Return the [X, Y] coordinate for the center point of the cell that contains the specified text.  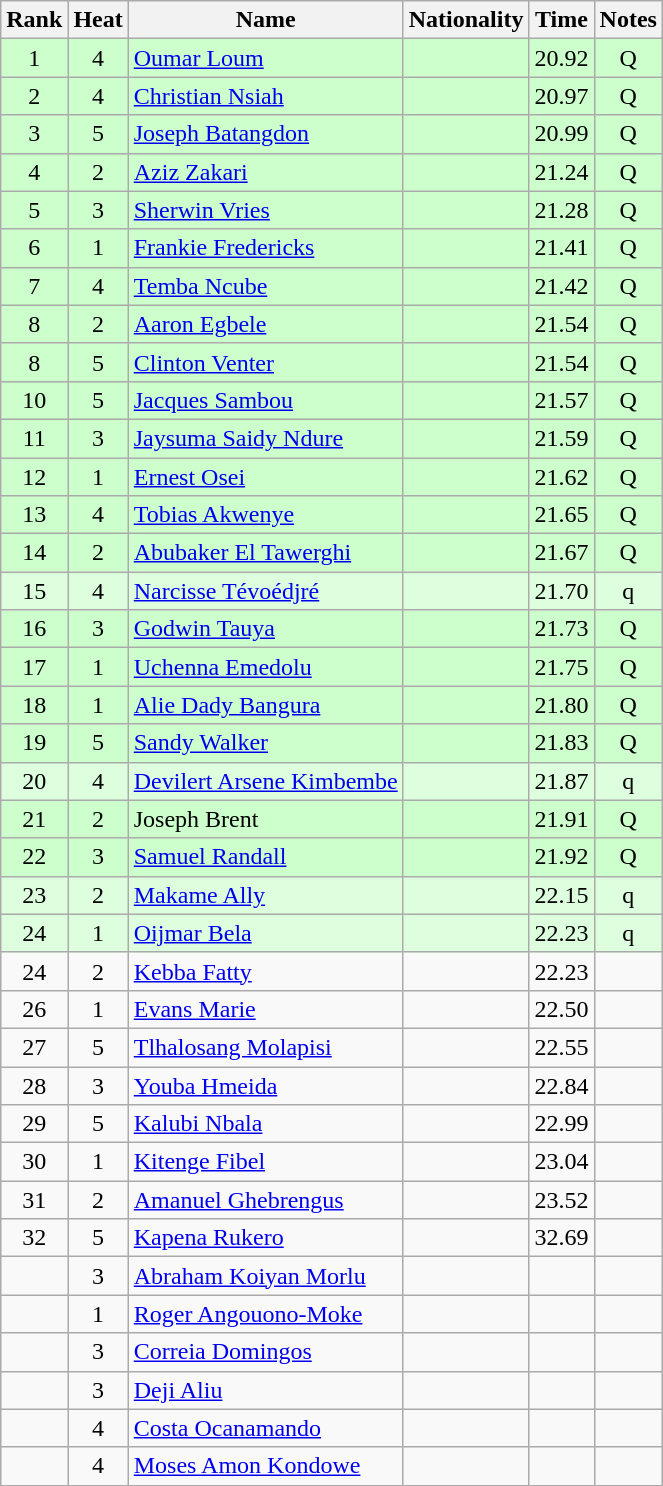
Jaysuma Saidy Ndure [266, 438]
Alie Dady Bangura [266, 705]
Time [562, 20]
Costa Ocanamando [266, 1428]
32 [34, 1238]
Name [266, 20]
22.15 [562, 895]
12 [34, 477]
21.42 [562, 286]
22.99 [562, 1124]
18 [34, 705]
Oijmar Bela [266, 933]
21.65 [562, 515]
Ernest Osei [266, 477]
Tlhalosang Molapisi [266, 1047]
23.52 [562, 1200]
15 [34, 591]
Aziz Zakari [266, 172]
21.91 [562, 819]
Nationality [466, 20]
27 [34, 1047]
Oumar Loum [266, 58]
7 [34, 286]
10 [34, 400]
Heat [98, 20]
Makame Ally [266, 895]
30 [34, 1162]
Notes [628, 20]
32.69 [562, 1238]
21.28 [562, 210]
21.70 [562, 591]
Tobias Akwenye [266, 515]
21.92 [562, 857]
Deji Aliu [266, 1390]
Roger Angouono-Moke [266, 1314]
Amanuel Ghebrengus [266, 1200]
21 [34, 819]
22.55 [562, 1047]
Christian Nsiah [266, 96]
Sherwin Vries [266, 210]
Moses Amon Kondowe [266, 1466]
17 [34, 667]
21.57 [562, 400]
Jacques Sambou [266, 400]
21.59 [562, 438]
22.50 [562, 1009]
11 [34, 438]
Sandy Walker [266, 743]
Evans Marie [266, 1009]
16 [34, 629]
21.73 [562, 629]
Kitenge Fibel [266, 1162]
Correia Domingos [266, 1352]
21.75 [562, 667]
21.67 [562, 553]
Samuel Randall [266, 857]
Joseph Brent [266, 819]
Uchenna Emedolu [266, 667]
19 [34, 743]
21.24 [562, 172]
20.92 [562, 58]
14 [34, 553]
Devilert Arsene Kimbembe [266, 781]
21.41 [562, 248]
Abubaker El Tawerghi [266, 553]
Clinton Venter [266, 362]
Rank [34, 20]
26 [34, 1009]
Godwin Tauya [266, 629]
21.87 [562, 781]
31 [34, 1200]
Abraham Koiyan Morlu [266, 1276]
22 [34, 857]
20.97 [562, 96]
21.80 [562, 705]
22.84 [562, 1085]
29 [34, 1124]
6 [34, 248]
Temba Ncube [266, 286]
Kapena Rukero [266, 1238]
Kebba Fatty [266, 971]
23.04 [562, 1162]
23 [34, 895]
20 [34, 781]
28 [34, 1085]
Aaron Egbele [266, 324]
Narcisse Tévoédjré [266, 591]
Frankie Fredericks [266, 248]
Joseph Batangdon [266, 134]
Youba Hmeida [266, 1085]
20.99 [562, 134]
21.83 [562, 743]
13 [34, 515]
21.62 [562, 477]
Kalubi Nbala [266, 1124]
